From the cell containing the given text, extract its center point as [x, y] coordinate. 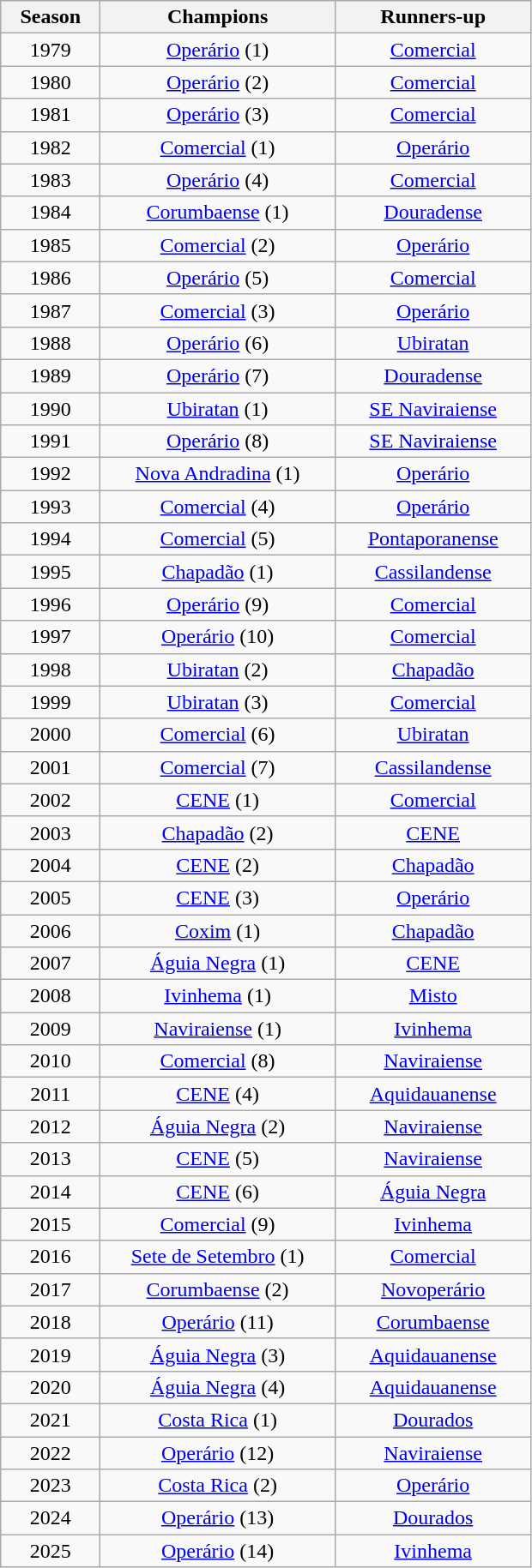
Águia Negra (2) [218, 1126]
Novoperário [432, 1289]
2008 [51, 996]
Costa Rica (1) [218, 1420]
Operário (10) [218, 637]
Ubiratan (2) [218, 670]
2004 [51, 865]
Chapadão (1) [218, 572]
2017 [51, 1289]
2009 [51, 1029]
2011 [51, 1094]
2018 [51, 1322]
Operário (2) [218, 82]
1988 [51, 343]
2022 [51, 1453]
Costa Rica (2) [218, 1486]
Operário (13) [218, 1518]
Sete de Setembro (1) [218, 1257]
1983 [51, 180]
2000 [51, 735]
2003 [51, 832]
Misto [432, 996]
1995 [51, 572]
CENE (2) [218, 865]
1992 [51, 474]
Comercial (2) [218, 245]
1990 [51, 409]
1987 [51, 310]
1980 [51, 82]
Coxim (1) [218, 930]
Operário (6) [218, 343]
CENE (5) [218, 1159]
CENE (6) [218, 1192]
1991 [51, 442]
2012 [51, 1126]
Águia Negra (1) [218, 964]
Operário (3) [218, 115]
2013 [51, 1159]
1993 [51, 507]
Águia Negra [432, 1192]
1994 [51, 539]
2021 [51, 1420]
2024 [51, 1518]
Pontaporanense [432, 539]
2007 [51, 964]
2019 [51, 1355]
1986 [51, 278]
Chapadão (2) [218, 832]
2016 [51, 1257]
2023 [51, 1486]
1985 [51, 245]
Águia Negra (3) [218, 1355]
Operário (1) [218, 50]
Comercial (3) [218, 310]
Champions [218, 17]
Comercial (7) [218, 767]
CENE (4) [218, 1094]
Ubiratan (3) [218, 702]
Operário (8) [218, 442]
Operário (9) [218, 604]
2002 [51, 800]
Naviraiense (1) [218, 1029]
Runners-up [432, 17]
Corumbaense [432, 1322]
Operário (5) [218, 278]
Nova Andradina (1) [218, 474]
Season [51, 17]
1989 [51, 375]
2020 [51, 1387]
2005 [51, 898]
CENE (3) [218, 898]
Operário (4) [218, 180]
1981 [51, 115]
CENE (1) [218, 800]
Operário (14) [218, 1551]
1998 [51, 670]
Comercial (1) [218, 147]
Corumbaense (1) [218, 213]
2015 [51, 1224]
Comercial (9) [218, 1224]
2014 [51, 1192]
Comercial (6) [218, 735]
2006 [51, 930]
2001 [51, 767]
Comercial (4) [218, 507]
1984 [51, 213]
Comercial (5) [218, 539]
1999 [51, 702]
2025 [51, 1551]
Corumbaense (2) [218, 1289]
1997 [51, 637]
1979 [51, 50]
Águia Negra (4) [218, 1387]
1982 [51, 147]
Ubiratan (1) [218, 409]
2010 [51, 1061]
Operário (12) [218, 1453]
Ivinhema (1) [218, 996]
Operário (11) [218, 1322]
Comercial (8) [218, 1061]
1996 [51, 604]
Operário (7) [218, 375]
